Determine the (x, y) coordinate at the center of the cell enclosing the given text.  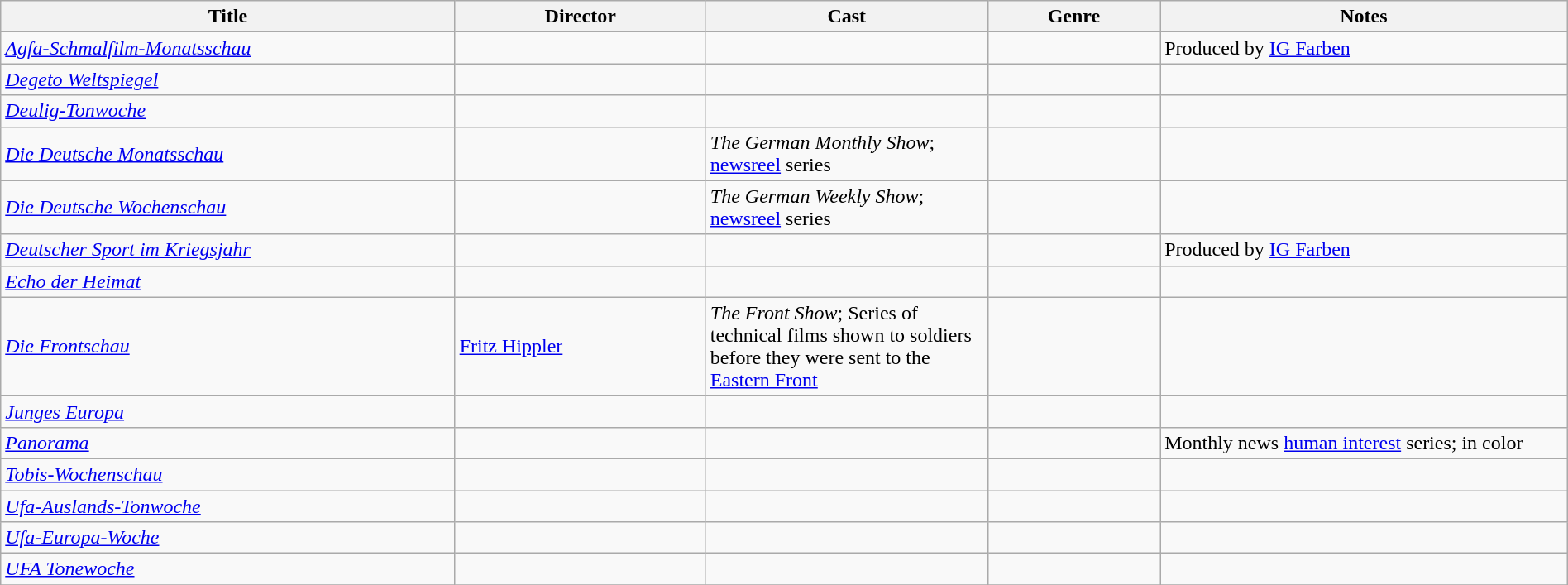
Die Deutsche Wochenschau (228, 207)
Deutscher Sport im Kriegsjahr (228, 250)
Director (581, 17)
Degeto Weltspiegel (228, 79)
Fritz Hippler (581, 346)
Ufa-Auslands-Tonwoche (228, 506)
Deulig-Tonwoche (228, 111)
Panorama (228, 443)
UFA Tonewoche (228, 569)
Monthly news human interest series; in color (1365, 443)
Notes (1365, 17)
Junges Europa (228, 411)
The German Monthly Show; newsreel series (847, 154)
Agfa-Schmalfilm-Monatsschau (228, 48)
Title (228, 17)
Cast (847, 17)
Die Frontschau (228, 346)
Tobis-Wochenschau (228, 474)
The German Weekly Show; newsreel series (847, 207)
Ufa-Europa-Woche (228, 538)
Echo der Heimat (228, 281)
Genre (1073, 17)
The Front Show; Series of technical films shown to soldiers before they were sent to the Eastern Front (847, 346)
Die Deutsche Monatsschau (228, 154)
